For the text-containing cell, return its midpoint in (X, Y) coordinate format. 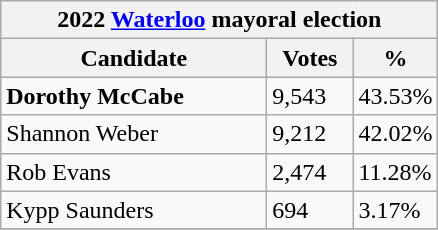
Rob Evans (134, 172)
42.02% (396, 134)
9,212 (310, 134)
2,474 (310, 172)
3.17% (396, 210)
Votes (310, 58)
Candidate (134, 58)
Kypp Saunders (134, 210)
Dorothy McCabe (134, 96)
694 (310, 210)
% (396, 58)
Shannon Weber (134, 134)
11.28% (396, 172)
43.53% (396, 96)
9,543 (310, 96)
2022 Waterloo mayoral election (220, 20)
